Return (x, y) of the center of cell containing provided text 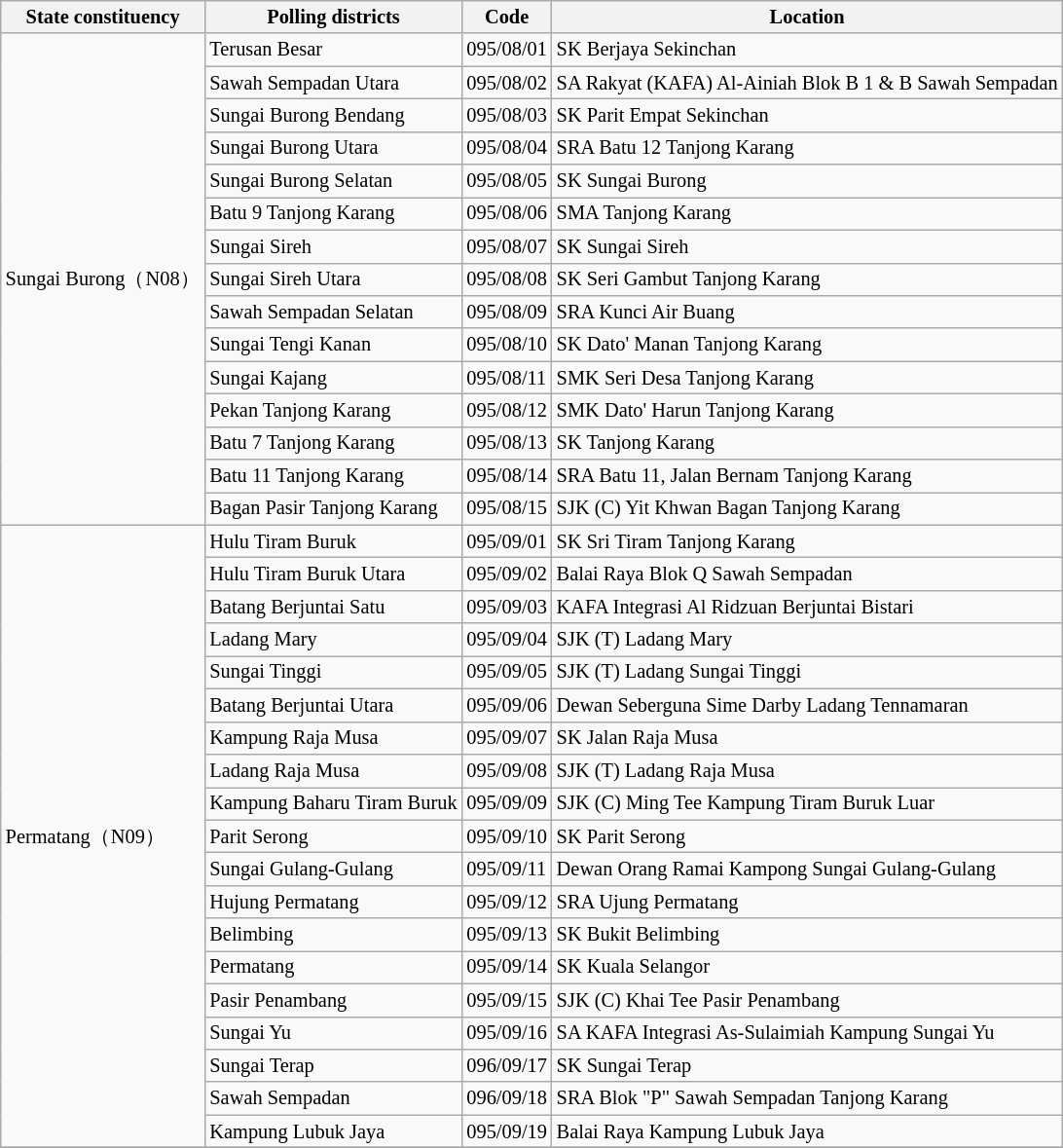
Sungai Burong（N08） (103, 278)
Sungai Burong Selatan (333, 181)
Kampung Lubuk Jaya (333, 1131)
SJK (C) Ming Tee Kampung Tiram Buruk Luar (808, 803)
095/08/15 (506, 508)
Sungai Terap (333, 1065)
SK Sungai Sireh (808, 246)
SK Parit Serong (808, 836)
Batu 9 Tanjong Karang (333, 213)
095/08/06 (506, 213)
SRA Kunci Air Buang (808, 312)
SMA Tanjong Karang (808, 213)
SK Dato' Manan Tanjong Karang (808, 345)
SMK Seri Desa Tanjong Karang (808, 378)
Parit Serong (333, 836)
Permatang（N09） (103, 835)
SK Tanjong Karang (808, 443)
Balai Raya Blok Q Sawah Sempadan (808, 574)
Ladang Raja Musa (333, 770)
SJK (T) Ladang Raja Musa (808, 770)
Sungai Kajang (333, 378)
095/09/02 (506, 574)
095/09/08 (506, 770)
Bagan Pasir Tanjong Karang (333, 508)
SMK Dato' Harun Tanjong Karang (808, 410)
SK Parit Empat Sekinchan (808, 115)
095/09/03 (506, 607)
Pasir Penambang (333, 1000)
Permatang (333, 967)
096/09/17 (506, 1065)
Sawah Sempadan Utara (333, 83)
095/09/14 (506, 967)
Sungai Burong Utara (333, 148)
095/09/16 (506, 1033)
Batang Berjuntai Satu (333, 607)
SJK (C) Yit Khwan Bagan Tanjong Karang (808, 508)
095/08/10 (506, 345)
Dewan Orang Ramai Kampong Sungai Gulang-Gulang (808, 869)
SRA Batu 11, Jalan Bernam Tanjong Karang (808, 476)
SJK (T) Ladang Sungai Tinggi (808, 672)
SK Sungai Burong (808, 181)
KAFA Integrasi Al Ridzuan Berjuntai Bistari (808, 607)
Hulu Tiram Buruk (333, 541)
SA KAFA Integrasi As-Sulaimiah Kampung Sungai Yu (808, 1033)
Sungai Sireh (333, 246)
095/09/13 (506, 935)
Kampung Raja Musa (333, 738)
095/09/09 (506, 803)
Hulu Tiram Buruk Utara (333, 574)
Sungai Burong Bendang (333, 115)
Sungai Gulang-Gulang (333, 869)
Pekan Tanjong Karang (333, 410)
095/08/05 (506, 181)
095/08/08 (506, 279)
095/08/03 (506, 115)
095/09/10 (506, 836)
095/08/13 (506, 443)
095/08/01 (506, 50)
Batang Berjuntai Utara (333, 705)
SRA Ujung Permatang (808, 902)
095/09/07 (506, 738)
SA Rakyat (KAFA) Al-Ainiah Blok B 1 & B Sawah Sempadan (808, 83)
095/08/02 (506, 83)
095/09/05 (506, 672)
Terusan Besar (333, 50)
State constituency (103, 17)
095/09/12 (506, 902)
095/09/15 (506, 1000)
Sawah Sempadan (333, 1098)
Hujung Permatang (333, 902)
Ladang Mary (333, 640)
095/08/14 (506, 476)
095/09/01 (506, 541)
SRA Batu 12 Tanjong Karang (808, 148)
Dewan Seberguna Sime Darby Ladang Tennamaran (808, 705)
Balai Raya Kampung Lubuk Jaya (808, 1131)
095/09/06 (506, 705)
Sungai Sireh Utara (333, 279)
095/09/19 (506, 1131)
SK Sungai Terap (808, 1065)
SK Bukit Belimbing (808, 935)
095/09/11 (506, 869)
Batu 7 Tanjong Karang (333, 443)
SK Jalan Raja Musa (808, 738)
SRA Blok "P" Sawah Sempadan Tanjong Karang (808, 1098)
Batu 11 Tanjong Karang (333, 476)
095/09/04 (506, 640)
SK Seri Gambut Tanjong Karang (808, 279)
Sungai Tinggi (333, 672)
Polling districts (333, 17)
096/09/18 (506, 1098)
095/08/11 (506, 378)
SJK (T) Ladang Mary (808, 640)
Belimbing (333, 935)
095/08/12 (506, 410)
SK Kuala Selangor (808, 967)
095/08/04 (506, 148)
Location (808, 17)
SK Sri Tiram Tanjong Karang (808, 541)
SJK (C) Khai Tee Pasir Penambang (808, 1000)
Sawah Sempadan Selatan (333, 312)
Sungai Tengi Kanan (333, 345)
Code (506, 17)
095/08/07 (506, 246)
SK Berjaya Sekinchan (808, 50)
Sungai Yu (333, 1033)
095/08/09 (506, 312)
Kampung Baharu Tiram Buruk (333, 803)
